Extract the [x, y] coordinate from the center of the cell holding the provided text.  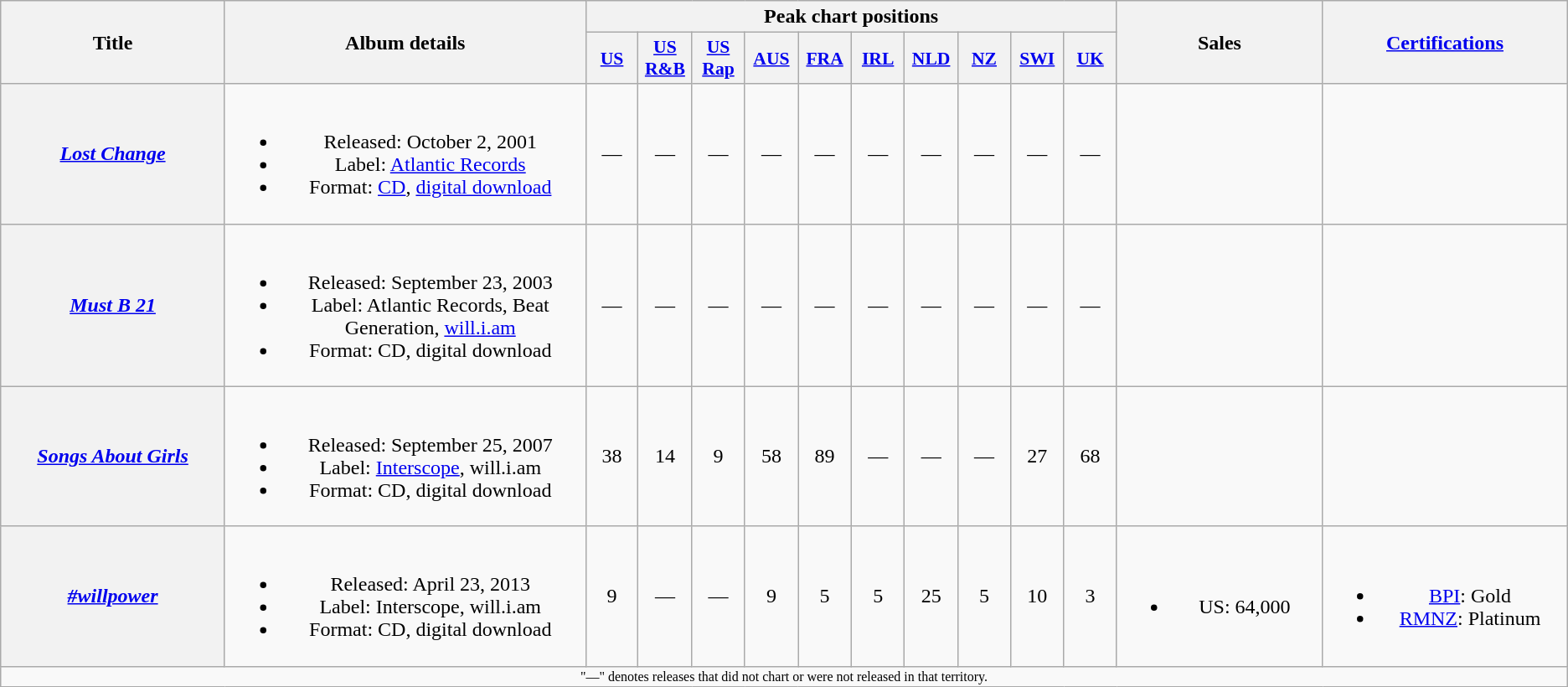
Album details [405, 42]
NLD [931, 59]
25 [931, 597]
27 [1037, 456]
Released: April 23, 2013Label: Interscope, will.i.amFormat: CD, digital download [405, 597]
AUS [771, 59]
Sales [1220, 42]
Peak chart positions [851, 17]
Songs About Girls [113, 456]
IRL [878, 59]
NZ [985, 59]
US R&B [665, 59]
89 [825, 456]
Released: September 25, 2007Label: Interscope, will.i.amFormat: CD, digital download [405, 456]
58 [771, 456]
10 [1037, 597]
US Rap [719, 59]
Must B 21 [113, 305]
#willpower [113, 597]
FRA [825, 59]
68 [1091, 456]
"—" denotes releases that did not chart or were not released in that territory. [784, 676]
SWI [1037, 59]
3 [1091, 597]
BPI: GoldRMNZ: Platinum [1445, 597]
Released: September 23, 2003Label: Atlantic Records, Beat Generation, will.i.amFormat: CD, digital download [405, 305]
Certifications [1445, 42]
UK [1091, 59]
US: 64,000 [1220, 597]
38 [611, 456]
US [611, 59]
Lost Change [113, 154]
Title [113, 42]
14 [665, 456]
Released: October 2, 2001Label: Atlantic RecordsFormat: CD, digital download [405, 154]
